For the text-containing cell, return its midpoint in [X, Y] coordinate format. 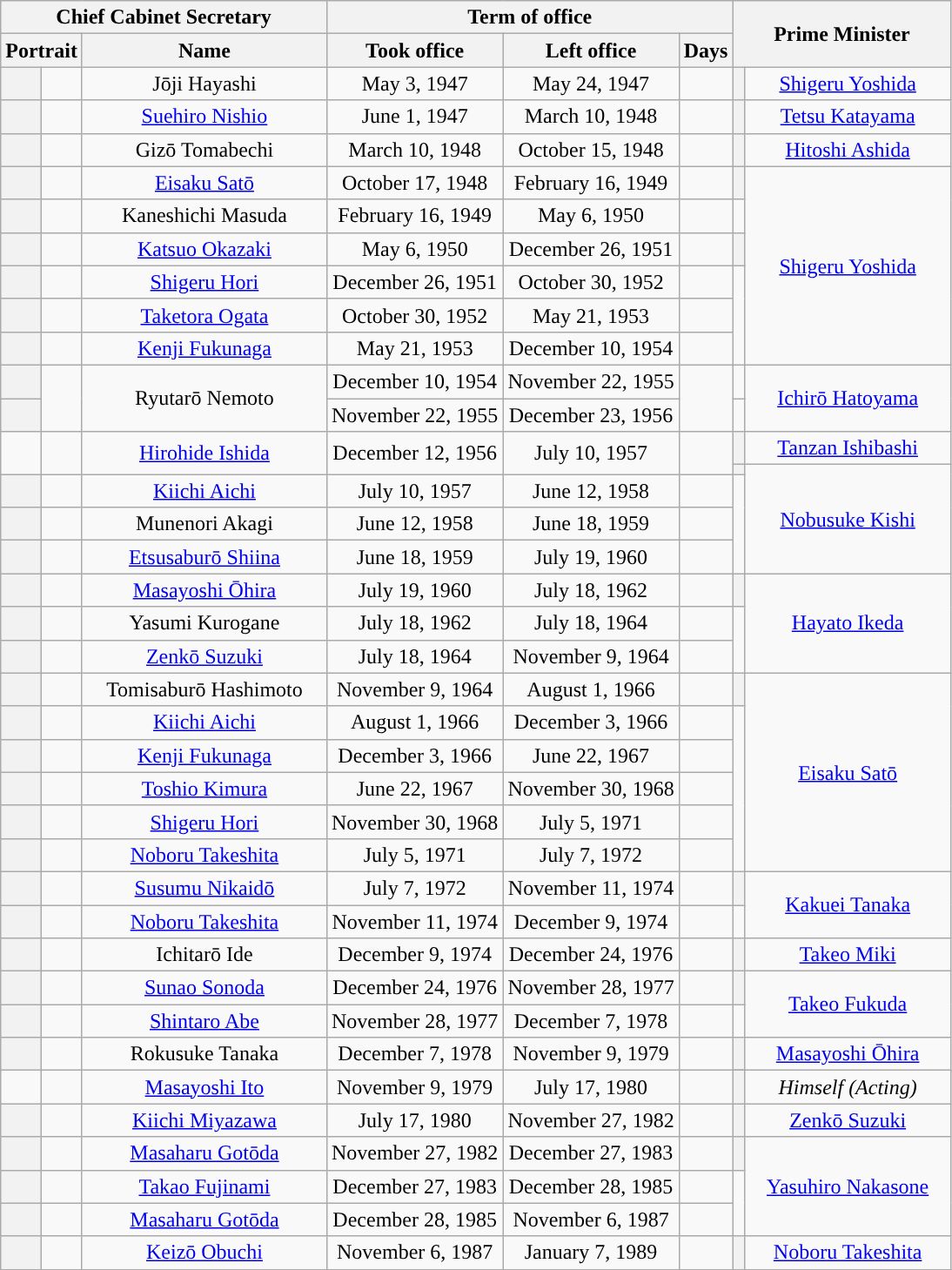
Hayato Ikeda [848, 623]
Yasuhiro Nakasone [848, 1186]
Takao Fujinami [204, 1186]
Susumu Nikaidō [204, 888]
January 7, 1989 [591, 1253]
Kiichi Miyazawa [204, 1120]
Nobusuke Kishi [848, 519]
Hirohide Ishida [204, 453]
December 12, 1956 [414, 453]
October 15, 1948 [591, 150]
Ichitarō Ide [204, 955]
Ichirō Hatoyama [848, 398]
June 1, 1947 [414, 117]
Tomisaburō Hashimoto [204, 689]
Takeo Fukuda [848, 1005]
May 3, 1947 [414, 84]
Chief Cabinet Secretary [164, 17]
Keizō Obuchi [204, 1253]
December 23, 1956 [591, 415]
Left office [591, 50]
Himself (Acting) [848, 1087]
Days [706, 50]
Suehiro Nishio [204, 117]
Rokusuke Tanaka [204, 1054]
Katsuo Okazaki [204, 249]
Gizō Tomabechi [204, 150]
Takeo Miki [848, 955]
Kakuei Tanaka [848, 904]
Prime Minister [842, 34]
Shintaro Abe [204, 1021]
Term of office [529, 17]
Masayoshi Ito [204, 1087]
Portrait [42, 50]
Name [204, 50]
Took office [414, 50]
Jōji Hayashi [204, 84]
October 17, 1948 [414, 183]
Etsusaburō Shiina [204, 557]
Ryutarō Nemoto [204, 398]
Kaneshichi Masuda [204, 216]
May 24, 1947 [591, 84]
Hitoshi Ashida [848, 150]
Toshio Kimura [204, 789]
Sunao Sonoda [204, 988]
Tetsu Katayama [848, 117]
Yasumi Kurogane [204, 623]
Tanzan Ishibashi [848, 448]
Munenori Akagi [204, 524]
Taketora Ogata [204, 315]
